Locate the cell with the specified text and output its (X, Y) center coordinate. 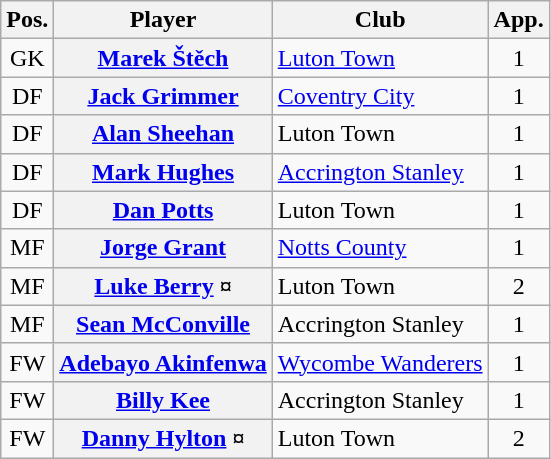
Alan Sheehan (163, 134)
App. (518, 20)
Jorge Grant (163, 248)
Player (163, 20)
Wycombe Wanderers (380, 362)
Mark Hughes (163, 172)
Club (380, 20)
Luke Berry ¤ (163, 286)
Sean McConville (163, 324)
GK (28, 58)
Notts County (380, 248)
Adebayo Akinfenwa (163, 362)
Dan Potts (163, 210)
Coventry City (380, 96)
Danny Hylton ¤ (163, 438)
Marek Štěch (163, 58)
Billy Kee (163, 400)
Jack Grimmer (163, 96)
Pos. (28, 20)
